Pinpoint the cell where the given text exists, returning its [X, Y] midpoint coordinate. 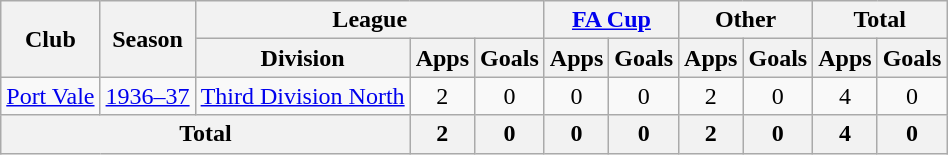
Division [302, 58]
League [370, 20]
Port Vale [50, 96]
Third Division North [302, 96]
Season [148, 39]
FA Cup [611, 20]
Club [50, 39]
1936–37 [148, 96]
Other [746, 20]
